Return (X, Y) of the center of cell containing provided text 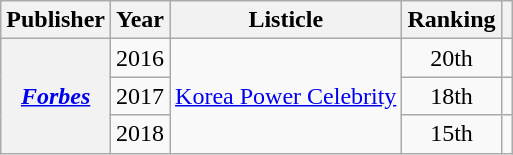
Korea Power Celebrity (286, 96)
Forbes (56, 96)
Listicle (286, 20)
2018 (140, 134)
20th (452, 58)
18th (452, 96)
Publisher (56, 20)
2017 (140, 96)
Year (140, 20)
2016 (140, 58)
Ranking (452, 20)
15th (452, 134)
